Provide the (X, Y) coordinate of the cell's center where the given text is located.  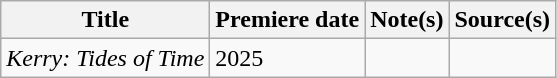
Note(s) (407, 20)
Source(s) (502, 20)
Title (106, 20)
Premiere date (288, 20)
2025 (288, 58)
Kerry: Tides of Time (106, 58)
